Pinpoint the cell where the given text exists, returning its [X, Y] midpoint coordinate. 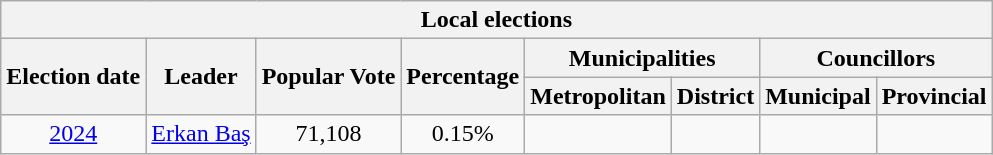
Percentage [463, 77]
Municipalities [642, 58]
Popular Vote [328, 77]
71,108 [328, 134]
District [715, 96]
Municipal [818, 96]
Leader [201, 77]
0.15% [463, 134]
Erkan Baş [201, 134]
Provincial [934, 96]
2024 [74, 134]
Metropolitan [598, 96]
Local elections [496, 20]
Election date [74, 77]
Councillors [876, 58]
